Output the [x, y] coordinate of the center of the cell containing the given text.  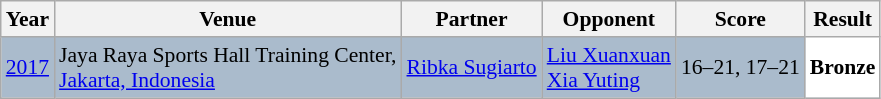
Liu Xuanxuan Xia Yuting [609, 68]
Ribka Sugiarto [471, 68]
16–21, 17–21 [740, 68]
Bronze [843, 68]
Partner [471, 19]
2017 [28, 68]
Year [28, 19]
Venue [228, 19]
Result [843, 19]
Opponent [609, 19]
Score [740, 19]
Jaya Raya Sports Hall Training Center,Jakarta, Indonesia [228, 68]
